Provide the (X, Y) coordinate of the cell's center where the given text is located.  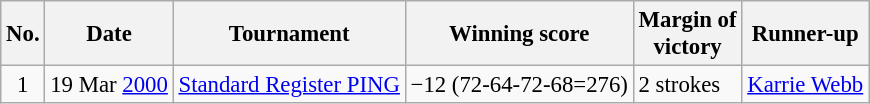
Winning score (519, 34)
Margin of victory (688, 34)
1 (23, 85)
Tournament (289, 34)
Karrie Webb (806, 85)
Runner-up (806, 34)
19 Mar 2000 (109, 85)
No. (23, 34)
2 strokes (688, 85)
Date (109, 34)
Standard Register PING (289, 85)
−12 (72-64-72-68=276) (519, 85)
